Determine the [X, Y] coordinate at the center of the cell enclosing the given text.  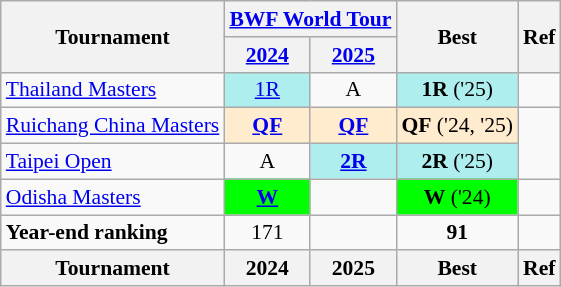
Taipei Open [113, 162]
1R ('25) [457, 90]
171 [267, 233]
91 [457, 233]
Ruichang China Masters [113, 126]
W ('24) [457, 197]
Thailand Masters [113, 90]
2R [353, 162]
W [267, 197]
QF ('24, '25) [457, 126]
2R ('25) [457, 162]
Odisha Masters [113, 197]
Year-end ranking [113, 233]
BWF World Tour [310, 19]
1R [267, 90]
